Determine the (X, Y) coordinate at the center of the cell enclosing the given text.  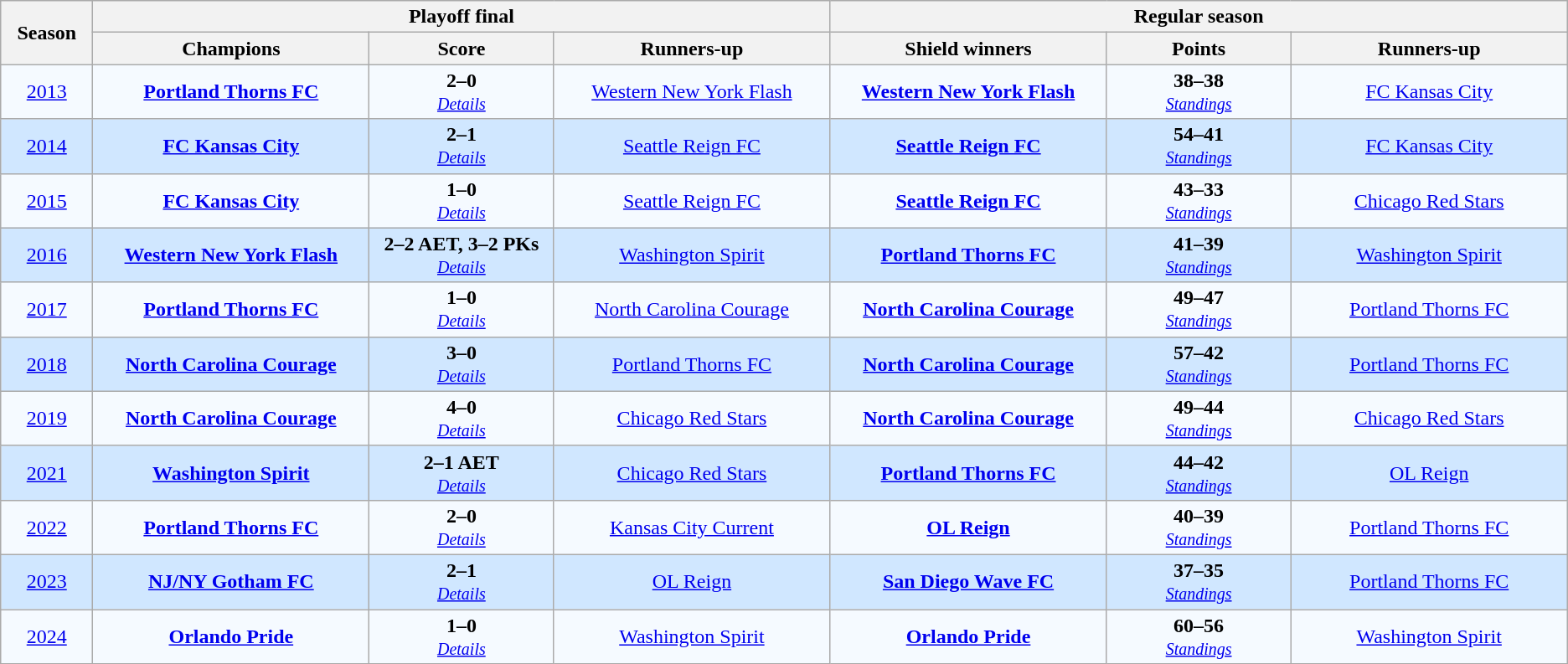
2015 (47, 201)
Playoff final (462, 17)
2019 (47, 419)
3–0Details (462, 363)
4–0Details (462, 419)
2013 (47, 92)
54–41Standings (1199, 146)
Shield winners (968, 49)
2–0Details (462, 92)
NJ/NY Gotham FC (231, 581)
Regular season (1199, 17)
Kansas City Current (692, 528)
43–33Standings (1199, 201)
Season (47, 33)
41–39Standings (1199, 255)
2018 (47, 363)
Score (462, 49)
2021 (47, 472)
2016 (47, 255)
57–42Standings (1199, 363)
2022 (47, 528)
Points (1199, 49)
Champions (231, 49)
2024 (47, 636)
San Diego Wave FC (968, 581)
38–38Standings (1199, 92)
2023 (47, 581)
49–47Standings (1199, 310)
2014 (47, 146)
40–39Standings (1199, 528)
49–44Standings (1199, 419)
2–0 Details (462, 528)
2–2 AET, 3–2 PKsDetails (462, 255)
37–35Standings (1199, 581)
44–42Standings (1199, 472)
2–1 AET Details (462, 472)
2017 (47, 310)
60–56Standings (1199, 636)
